Return the [X, Y] coordinate for the center point of the cell that contains the specified text.  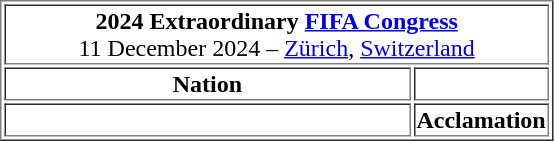
2024 Extraordinary FIFA Congress11 December 2024 – Zürich, Switzerland [276, 34]
Nation [207, 84]
Acclamation [480, 120]
